Find where the given text appears and provide that cell's center as (x, y) coordinate. 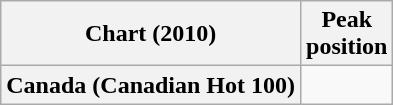
Peakposition (347, 34)
Chart (2010) (151, 34)
Canada (Canadian Hot 100) (151, 85)
